Capture the cell that displays the provided text and extract its [X, Y] central coordinate. 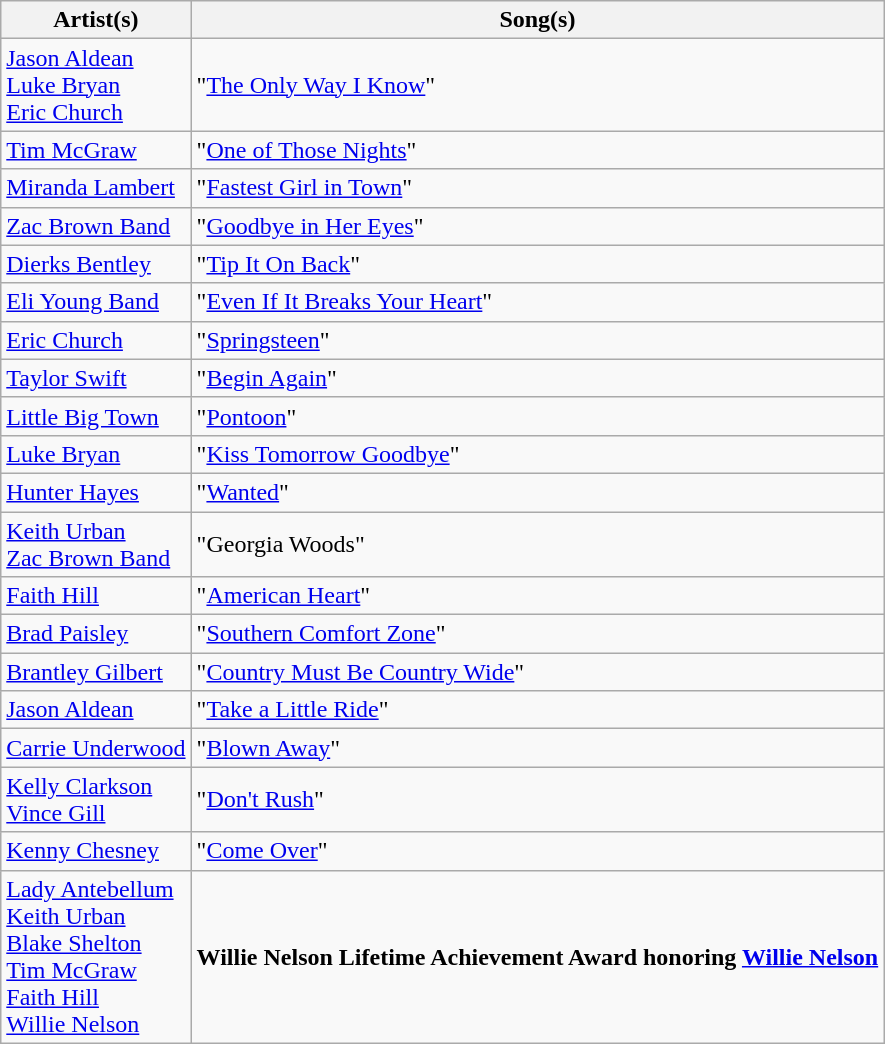
"Southern Comfort Zone" [538, 634]
"Blown Away" [538, 748]
Taylor Swift [96, 378]
Miranda Lambert [96, 188]
Faith Hill [96, 596]
"Georgia Woods" [538, 544]
"Wanted" [538, 492]
"Don't Rush" [538, 800]
Hunter Hayes [96, 492]
"Begin Again" [538, 378]
Song(s) [538, 20]
Lady AntebellumKeith UrbanBlake SheltonTim McGrawFaith HillWillie Nelson [96, 956]
Willie Nelson Lifetime Achievement Award honoring Willie Nelson [538, 956]
Kelly ClarksonVince Gill [96, 800]
Carrie Underwood [96, 748]
"Pontoon" [538, 416]
Eric Church [96, 340]
Zac Brown Band [96, 226]
Keith UrbanZac Brown Band [96, 544]
"Goodbye in Her Eyes" [538, 226]
Little Big Town [96, 416]
Tim McGraw [96, 150]
"One of Those Nights" [538, 150]
"Take a Little Ride" [538, 710]
"Kiss Tomorrow Goodbye" [538, 454]
Brad Paisley [96, 634]
"American Heart" [538, 596]
"Even If It Breaks Your Heart" [538, 302]
Luke Bryan [96, 454]
Eli Young Band [96, 302]
Jason Aldean [96, 710]
"The Only Way I Know" [538, 85]
"Fastest Girl in Town" [538, 188]
Brantley Gilbert [96, 672]
"Springsteen" [538, 340]
Kenny Chesney [96, 851]
"Tip It On Back" [538, 264]
Artist(s) [96, 20]
Dierks Bentley [96, 264]
"Country Must Be Country Wide" [538, 672]
"Come Over" [538, 851]
Jason AldeanLuke BryanEric Church [96, 85]
